For the text-containing cell, return its midpoint in (X, Y) coordinate format. 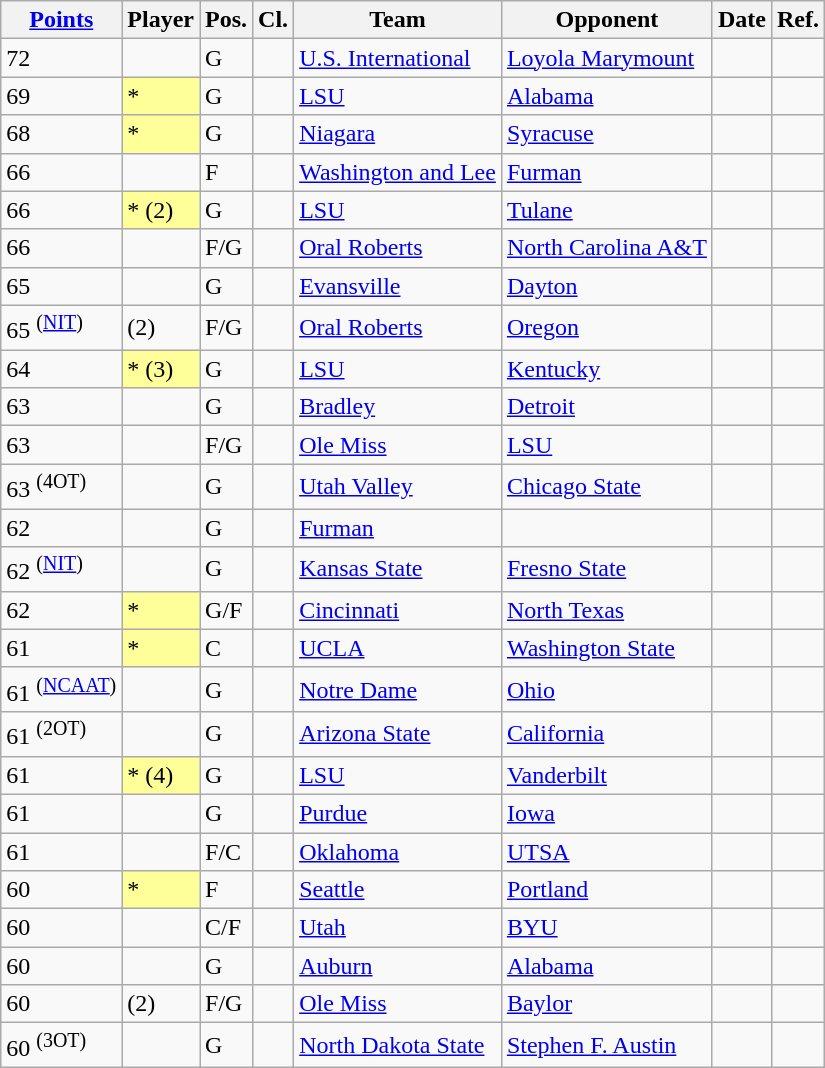
* (4) (161, 775)
Pos. (226, 20)
Niagara (398, 134)
69 (62, 96)
Detroit (606, 407)
Date (742, 20)
Points (62, 20)
Auburn (398, 966)
Portland (606, 890)
Bradley (398, 407)
Kansas State (398, 570)
Stephen F. Austin (606, 1046)
F/C (226, 852)
C/F (226, 928)
Vanderbilt (606, 775)
Fresno State (606, 570)
61 (NCAAT) (62, 690)
61 (2OT) (62, 734)
Team (398, 20)
Player (161, 20)
North Texas (606, 610)
60 (3OT) (62, 1046)
* (2) (161, 210)
Iowa (606, 813)
Cincinnati (398, 610)
UCLA (398, 648)
65 (NIT) (62, 328)
64 (62, 369)
65 (62, 286)
72 (62, 58)
Washington and Lee (398, 172)
Utah (398, 928)
North Carolina A&T (606, 248)
North Dakota State (398, 1046)
Tulane (606, 210)
Ohio (606, 690)
Loyola Marymount (606, 58)
Chicago State (606, 486)
Kentucky (606, 369)
BYU (606, 928)
Cl. (274, 20)
Purdue (398, 813)
U.S. International (398, 58)
Arizona State (398, 734)
Utah Valley (398, 486)
G/F (226, 610)
* (3) (161, 369)
Seattle (398, 890)
Oklahoma (398, 852)
Opponent (606, 20)
68 (62, 134)
63 (4OT) (62, 486)
Baylor (606, 1004)
Ref. (798, 20)
Washington State (606, 648)
62 (NIT) (62, 570)
Evansville (398, 286)
Dayton (606, 286)
Notre Dame (398, 690)
California (606, 734)
Syracuse (606, 134)
Oregon (606, 328)
C (226, 648)
UTSA (606, 852)
